Provide the (x, y) coordinate of the cell's center where the given text is located.  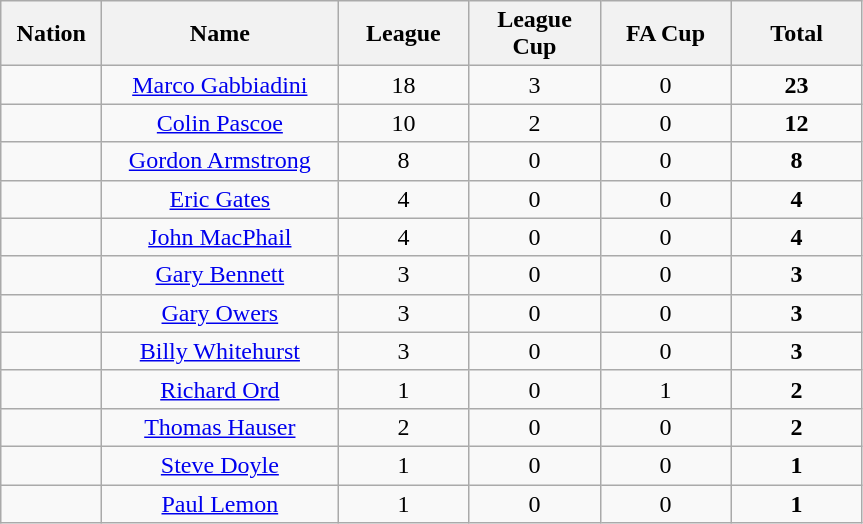
FA Cup (666, 34)
Eric Gates (220, 199)
Richard Ord (220, 389)
Steve Doyle (220, 465)
League Cup (534, 34)
Gordon Armstrong (220, 161)
Colin Pascoe (220, 123)
Total (796, 34)
League (404, 34)
12 (796, 123)
Marco Gabbiadini (220, 85)
John MacPhail (220, 237)
10 (404, 123)
Gary Bennett (220, 275)
Paul Lemon (220, 503)
Thomas Hauser (220, 427)
Nation (52, 34)
Gary Owers (220, 313)
23 (796, 85)
18 (404, 85)
Name (220, 34)
Billy Whitehurst (220, 351)
